Find where the given text appears and provide that cell's center as (X, Y) coordinate. 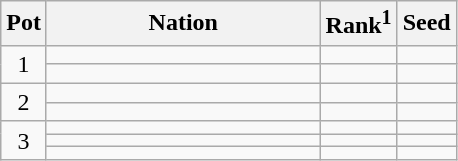
2 (24, 102)
1 (24, 64)
Seed (426, 24)
3 (24, 140)
Pot (24, 24)
Rank1 (358, 24)
Nation (183, 24)
